Return the [x, y] coordinate for the center point of the cell that contains the specified text.  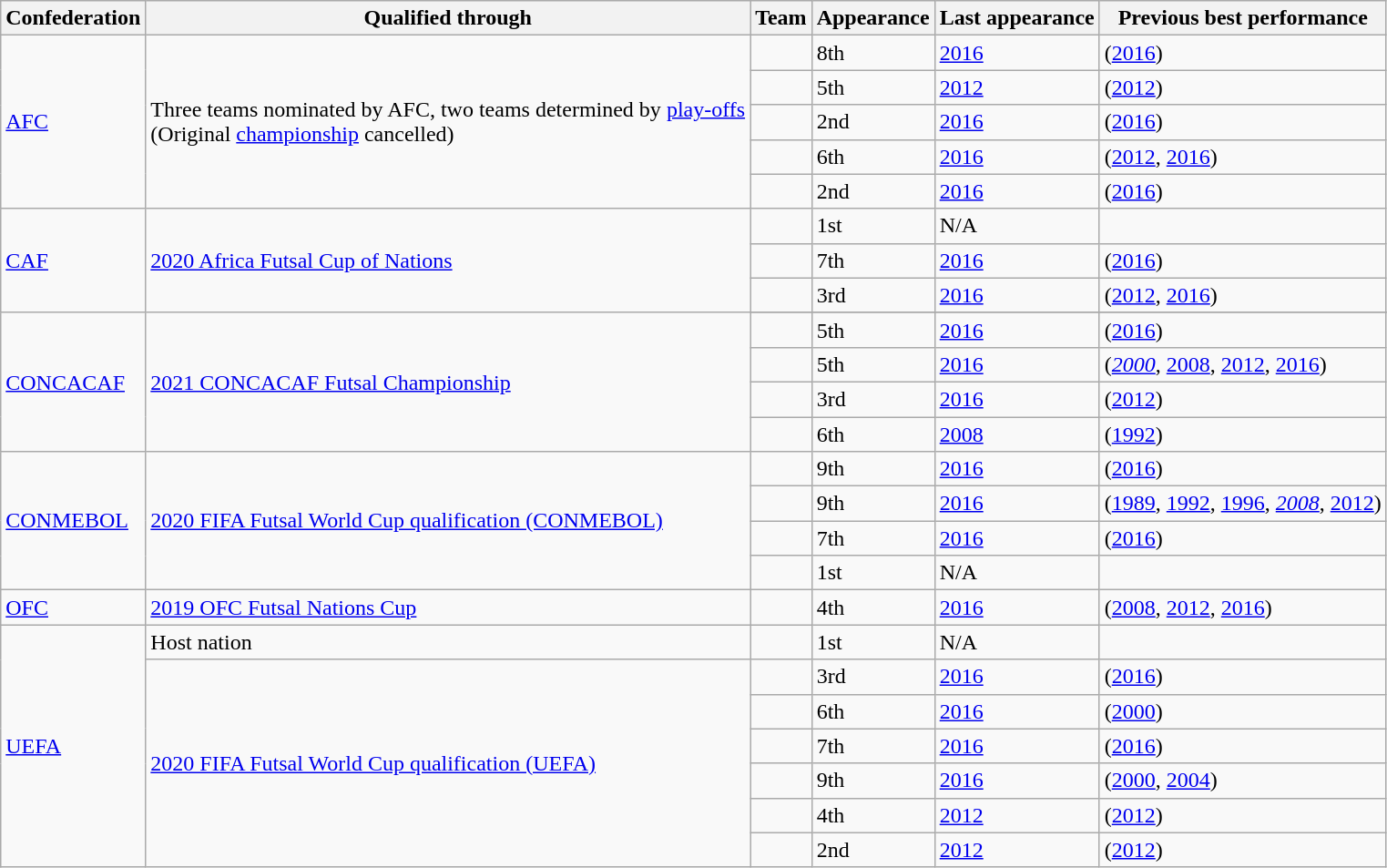
Last appearance [1016, 18]
Appearance [872, 18]
Three teams nominated by AFC, two teams determined by play-offs(Original championship cancelled) [448, 122]
CONCACAF [73, 382]
(1992) [1242, 434]
OFC [73, 608]
CAF [73, 260]
8th [872, 53]
Qualified through [448, 18]
AFC [73, 122]
2021 CONCACAF Futsal Championship [448, 382]
(2000) [1242, 711]
(1989, 1992, 1996, 2008, 2012) [1242, 504]
Team [781, 18]
2008 [1016, 434]
(2008, 2012, 2016) [1242, 608]
(2000, 2008, 2012, 2016) [1242, 364]
UEFA [73, 746]
(2000, 2004) [1242, 781]
2020 Africa Futsal Cup of Nations [448, 260]
Host nation [448, 642]
Previous best performance [1242, 18]
2019 OFC Futsal Nations Cup [448, 608]
2020 FIFA Futsal World Cup qualification (CONMEBOL) [448, 521]
Confederation [73, 18]
CONMEBOL [73, 521]
2020 FIFA Futsal World Cup qualification (UEFA) [448, 763]
